Return the [X, Y] coordinate for the center point of the cell that contains the specified text.  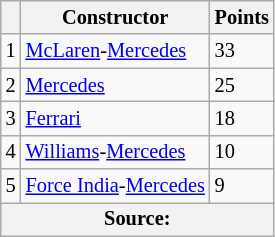
3 [11, 118]
9 [242, 186]
4 [11, 152]
18 [242, 118]
McLaren-Mercedes [116, 51]
Source: [138, 219]
Points [242, 17]
10 [242, 152]
Williams-Mercedes [116, 152]
33 [242, 51]
Force India-Mercedes [116, 186]
Ferrari [116, 118]
1 [11, 51]
5 [11, 186]
2 [11, 85]
25 [242, 85]
Mercedes [116, 85]
Constructor [116, 17]
